Identify which cell holds the provided text, then report its [x, y] central coordinate. 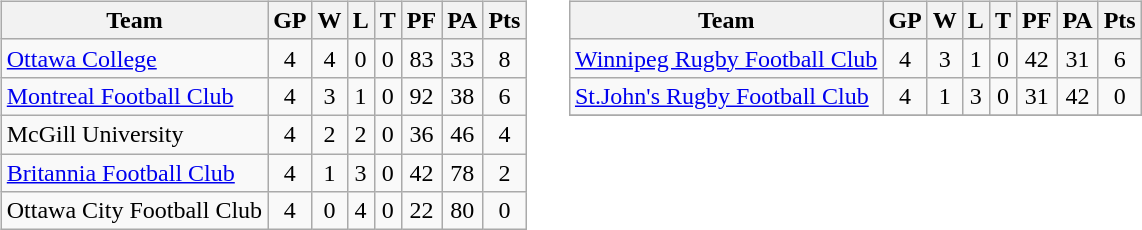
38 [462, 96]
Winnipeg Rugby Football Club [726, 58]
83 [421, 58]
33 [462, 58]
80 [462, 211]
St.John's Rugby Football Club [726, 96]
Ottawa College [134, 58]
36 [421, 134]
46 [462, 134]
8 [504, 58]
22 [421, 211]
Ottawa City Football Club [134, 211]
92 [421, 96]
Britannia Football Club [134, 173]
Montreal Football Club [134, 96]
McGill University [134, 134]
78 [462, 173]
